Scan for the cell matching the given text and deliver its [x, y] coordinate at center. 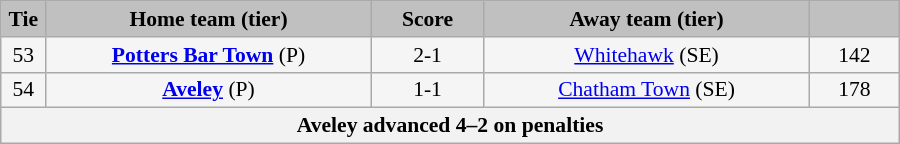
1-1 [427, 90]
2-1 [427, 55]
54 [24, 90]
Whitehawk (SE) [647, 55]
Score [427, 19]
Aveley (P) [209, 90]
53 [24, 55]
Aveley advanced 4–2 on penalties [450, 126]
Potters Bar Town (P) [209, 55]
Home team (tier) [209, 19]
142 [854, 55]
Tie [24, 19]
Chatham Town (SE) [647, 90]
Away team (tier) [647, 19]
178 [854, 90]
